Identify which cell holds the provided text, then report its [x, y] central coordinate. 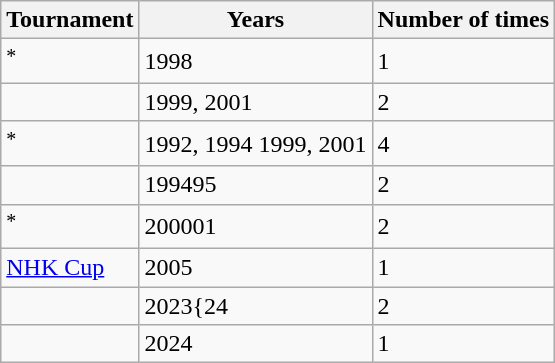
1992, 1994 1999, 2001 [256, 144]
Years [256, 20]
1999, 2001 [256, 102]
4 [464, 144]
2005 [256, 268]
199495 [256, 185]
2023{24 [256, 306]
1998 [256, 62]
NHK Cup [70, 268]
Tournament [70, 20]
Number of times [464, 20]
200001 [256, 226]
2024 [256, 344]
